From the cell containing the given text, extract its center point as [x, y] coordinate. 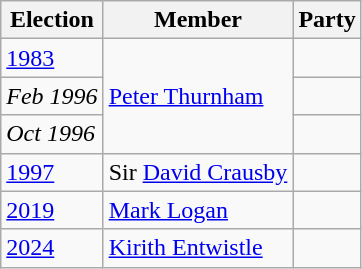
Member [198, 20]
Party [327, 20]
Election [52, 20]
Oct 1996 [52, 134]
1983 [52, 58]
2024 [52, 248]
Sir David Crausby [198, 172]
1997 [52, 172]
Peter Thurnham [198, 96]
2019 [52, 210]
Kirith Entwistle [198, 248]
Mark Logan [198, 210]
Feb 1996 [52, 96]
